Return the (X, Y) coordinate for the center point of the cell that contains the specified text.  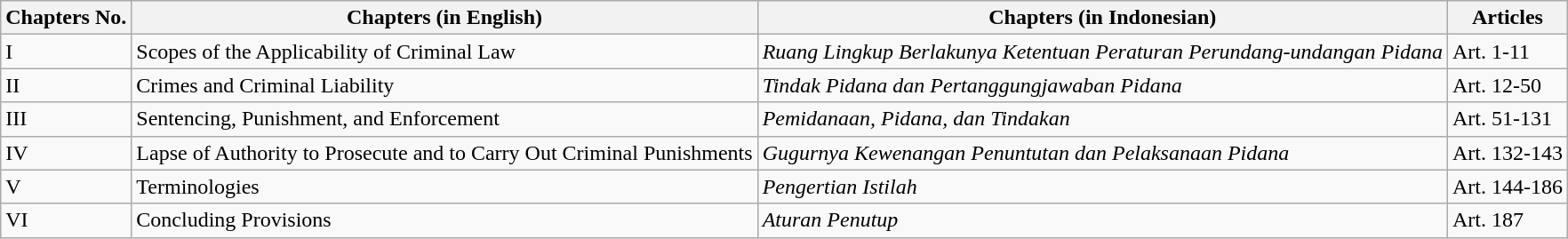
Chapters (in English) (444, 18)
Chapters No. (66, 18)
Art. 51-131 (1508, 119)
Art. 1-11 (1508, 52)
Scopes of the Applicability of Criminal Law (444, 52)
Art. 12-50 (1508, 85)
Pengertian Istilah (1102, 187)
Crimes and Criminal Liability (444, 85)
Pemidanaan, Pidana, dan Tindakan (1102, 119)
IV (66, 153)
Tindak Pidana dan Pertanggungjawaban Pidana (1102, 85)
Ruang Lingkup Berlakunya Ketentuan Peraturan Perundang-undangan Pidana (1102, 52)
Articles (1508, 18)
II (66, 85)
Chapters (in Indonesian) (1102, 18)
I (66, 52)
VI (66, 220)
Gugurnya Kewenangan Penuntutan dan Pelaksanaan Pidana (1102, 153)
V (66, 187)
Concluding Provisions (444, 220)
Sentencing, Punishment, and Enforcement (444, 119)
Art. 132-143 (1508, 153)
III (66, 119)
Art. 144-186 (1508, 187)
Lapse of Authority to Prosecute and to Carry Out Criminal Punishments (444, 153)
Terminologies (444, 187)
Aturan Penutup (1102, 220)
Art. 187 (1508, 220)
